Return [x, y] of the center of cell containing provided text 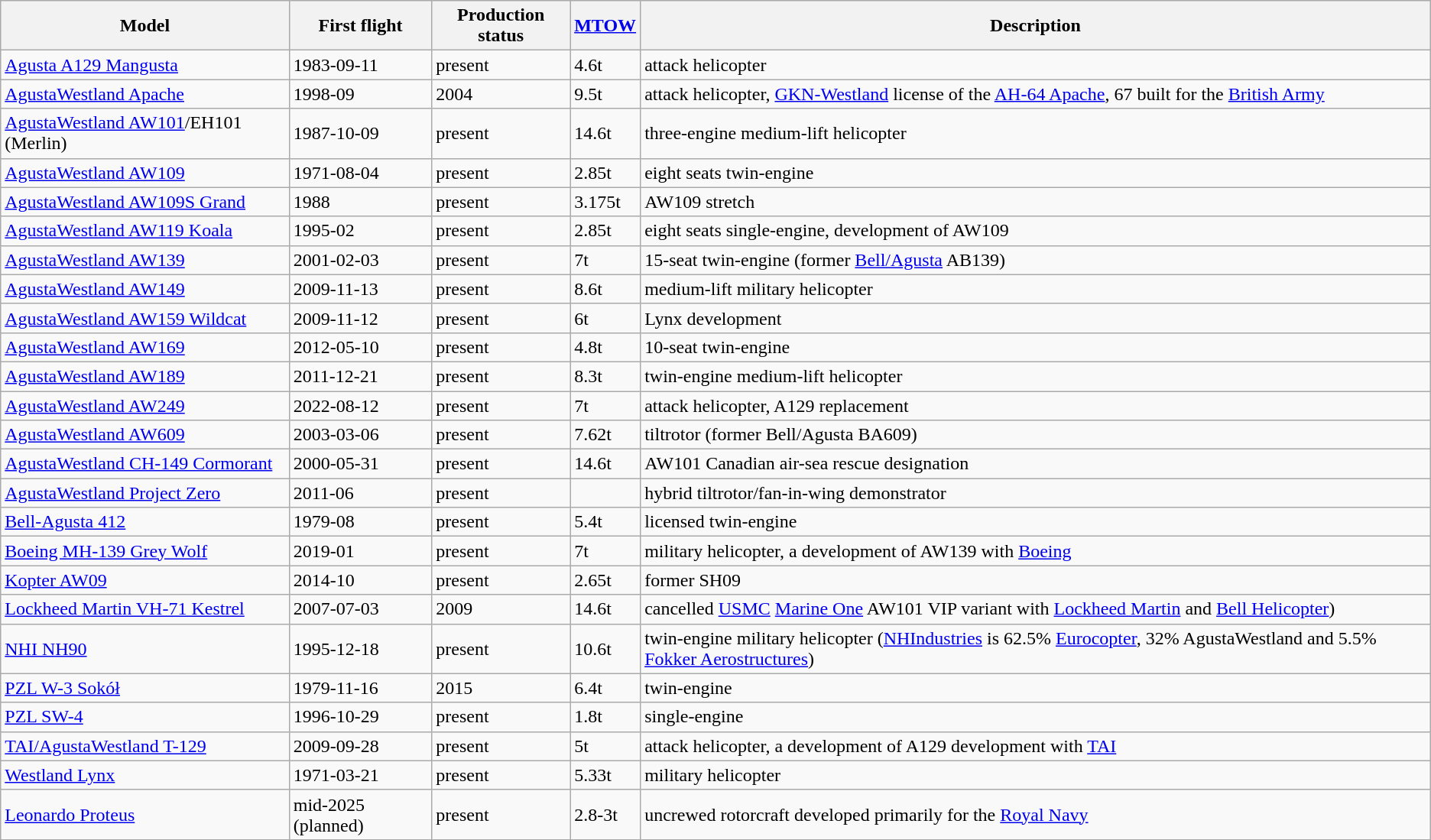
2009-09-28 [361, 746]
1971-03-21 [361, 775]
AgustaWestland AW139 [145, 260]
15-seat twin-engine (former Bell/Agusta AB139) [1036, 260]
licensed twin-engine [1036, 522]
TAI/AgustaWestland T-129 [145, 746]
AgustaWestland AW609 [145, 435]
hybrid tiltrotor/fan-in-wing demonstrator [1036, 493]
1979-08 [361, 522]
4.6t [605, 65]
Boeing MH-139 Grey Wolf [145, 551]
attack helicopter, a development of A129 development with TAI [1036, 746]
tiltrotor (former Bell/Agusta BA609) [1036, 435]
AgustaWestland CH-149 Cormorant [145, 464]
2011-06 [361, 493]
1983-09-11 [361, 65]
Agusta A129 Mangusta [145, 65]
AW101 Canadian air-sea rescue designation [1036, 464]
1971-08-04 [361, 173]
1988 [361, 202]
PZL W-3 Sokół [145, 688]
three-engine medium-lift helicopter [1036, 133]
2022-08-12 [361, 406]
Kopter AW09 [145, 580]
mid-2025 (planned) [361, 815]
2003-03-06 [361, 435]
single-engine [1036, 717]
military helicopter, a development of AW139 with Boeing [1036, 551]
2015 [501, 688]
1987-10-09 [361, 133]
AgustaWestland AW101/EH101 (Merlin) [145, 133]
1.8t [605, 717]
attack helicopter [1036, 65]
1979-11-16 [361, 688]
uncrewed rotorcraft developed primarily for the Royal Navy [1036, 815]
AgustaWestland AW149 [145, 289]
9.5t [605, 94]
former SH09 [1036, 580]
2009 [501, 609]
attack helicopter, A129 replacement [1036, 406]
PZL SW-4 [145, 717]
Description [1036, 26]
1995-02 [361, 231]
cancelled USMC Marine One AW101 VIP variant with Lockheed Martin and Bell Helicopter) [1036, 609]
NHI NH90 [145, 648]
3.175t [605, 202]
Westland Lynx [145, 775]
6.4t [605, 688]
AgustaWestland AW169 [145, 347]
2.8-3t [605, 815]
twin-engine military helicopter (NHIndustries is 62.5% Eurocopter, 32% AgustaWestland and 5.5% Fokker Aerostructures) [1036, 648]
2004 [501, 94]
2014-10 [361, 580]
Model [145, 26]
AgustaWestland Project Zero [145, 493]
AgustaWestland AW119 Koala [145, 231]
5.4t [605, 522]
MTOW [605, 26]
2019-01 [361, 551]
Lynx development [1036, 318]
AgustaWestland AW159 Wildcat [145, 318]
10.6t [605, 648]
2009-11-13 [361, 289]
Production status [501, 26]
AW109 stretch [1036, 202]
7.62t [605, 435]
2000-05-31 [361, 464]
AgustaWestland Apache [145, 94]
10-seat twin-engine [1036, 347]
AgustaWestland AW109 [145, 173]
twin-engine medium-lift helicopter [1036, 376]
2.65t [605, 580]
2012-05-10 [361, 347]
First flight [361, 26]
medium-lift military helicopter [1036, 289]
5.33t [605, 775]
2009-11-12 [361, 318]
twin-engine [1036, 688]
1998-09 [361, 94]
8.3t [605, 376]
1995-12-18 [361, 648]
eight seats single-engine, development of AW109 [1036, 231]
5t [605, 746]
2007-07-03 [361, 609]
8.6t [605, 289]
eight seats twin-engine [1036, 173]
1996-10-29 [361, 717]
4.8t [605, 347]
2011-12-21 [361, 376]
AgustaWestland AW189 [145, 376]
2001-02-03 [361, 260]
attack helicopter, GKN-Westland license of the AH-64 Apache, 67 built for the British Army [1036, 94]
Lockheed Martin VH-71 Kestrel [145, 609]
6t [605, 318]
Bell-Agusta 412 [145, 522]
AgustaWestland AW109S Grand [145, 202]
Leonardo Proteus [145, 815]
AgustaWestland AW249 [145, 406]
military helicopter [1036, 775]
